Detect which cell encompasses the target text, then output its [X, Y] center coordinate. 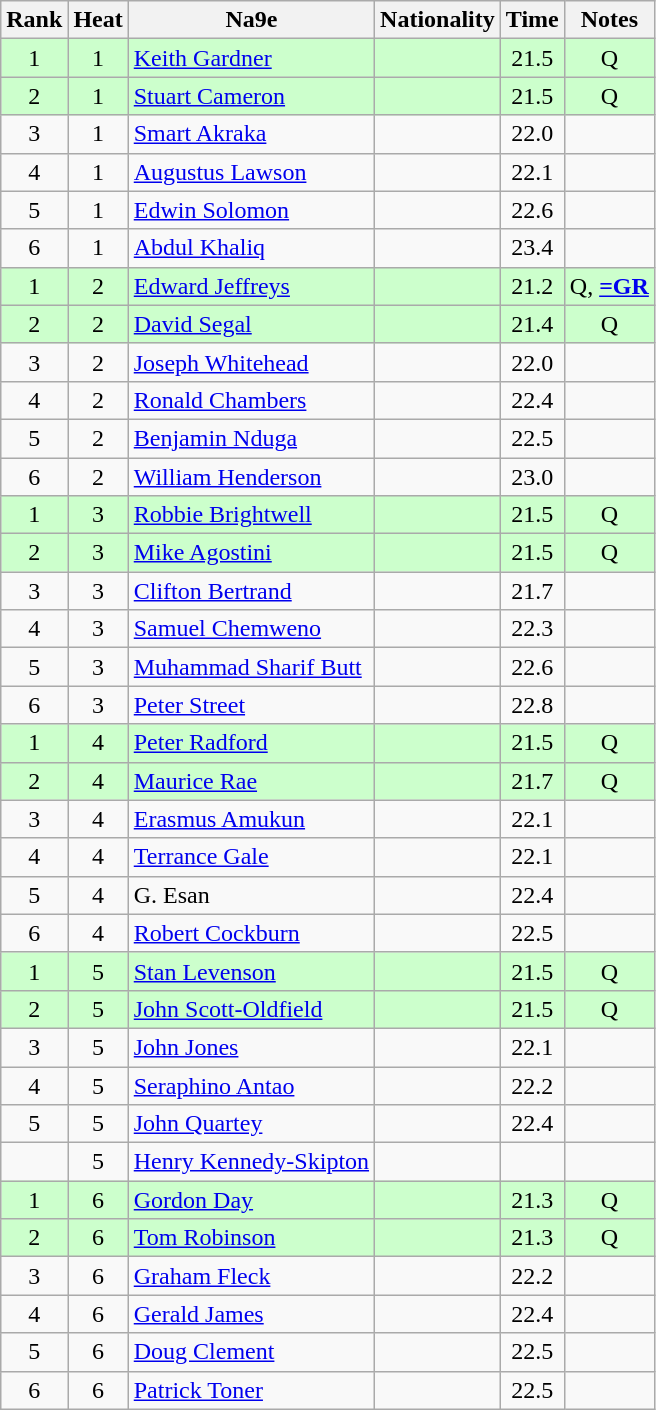
Na9e [251, 20]
John Jones [251, 1047]
Stuart Cameron [251, 96]
Erasmus Amukun [251, 819]
21.2 [532, 286]
21.4 [532, 324]
Graham Fleck [251, 1276]
Terrance Gale [251, 857]
23.0 [532, 477]
G. Esan [251, 895]
Patrick Toner [251, 1390]
Samuel Chemweno [251, 629]
Rank [34, 20]
Doug Clement [251, 1352]
23.4 [532, 248]
Seraphino Antao [251, 1085]
Smart Akraka [251, 134]
John Quartey [251, 1124]
Augustus Lawson [251, 172]
Mike Agostini [251, 553]
Edwin Solomon [251, 210]
Notes [609, 20]
Ronald Chambers [251, 400]
Peter Street [251, 705]
Time [532, 20]
Abdul Khaliq [251, 248]
Maurice Rae [251, 781]
Heat [98, 20]
Henry Kennedy-Skipton [251, 1162]
Keith Gardner [251, 58]
Nationality [438, 20]
Q, =GR [609, 286]
Peter Radford [251, 743]
Gerald James [251, 1314]
Tom Robinson [251, 1238]
Stan Levenson [251, 971]
Muhammad Sharif Butt [251, 667]
22.3 [532, 629]
Robbie Brightwell [251, 515]
Robert Cockburn [251, 933]
22.8 [532, 705]
Benjamin Nduga [251, 438]
Gordon Day [251, 1200]
David Segal [251, 324]
Joseph Whitehead [251, 362]
William Henderson [251, 477]
Clifton Bertrand [251, 591]
John Scott-Oldfield [251, 1009]
Edward Jeffreys [251, 286]
